Scan for the cell matching the given text and deliver its (X, Y) coordinate at center. 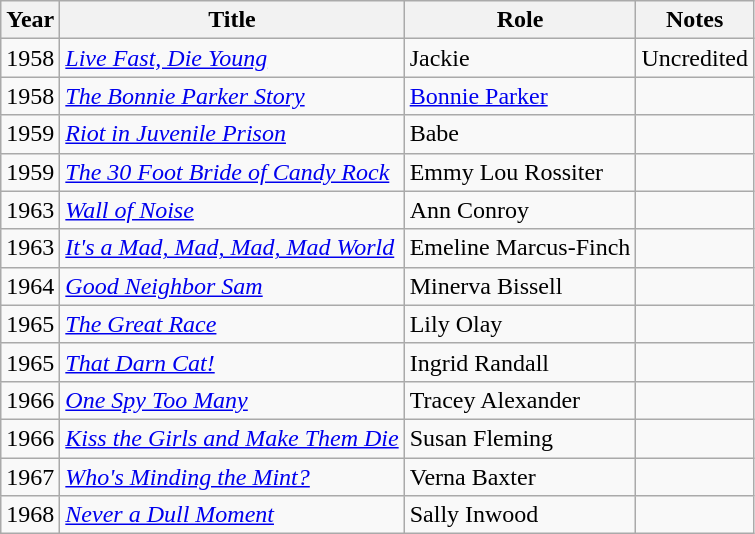
Ann Conroy (520, 210)
Role (520, 20)
Tracey Alexander (520, 400)
Uncredited (695, 58)
Emmy Lou Rossiter (520, 172)
1968 (30, 515)
1967 (30, 477)
Notes (695, 20)
Who's Minding the Mint? (232, 477)
Bonnie Parker (520, 96)
Verna Baxter (520, 477)
Title (232, 20)
Sally Inwood (520, 515)
That Darn Cat! (232, 362)
Susan Fleming (520, 438)
Babe (520, 134)
The Bonnie Parker Story (232, 96)
It's a Mad, Mad, Mad, Mad World (232, 248)
Jackie (520, 58)
Wall of Noise (232, 210)
Lily Olay (520, 324)
One Spy Too Many (232, 400)
Minerva Bissell (520, 286)
Live Fast, Die Young (232, 58)
Kiss the Girls and Make Them Die (232, 438)
Never a Dull Moment (232, 515)
1964 (30, 286)
The Great Race (232, 324)
Good Neighbor Sam (232, 286)
The 30 Foot Bride of Candy Rock (232, 172)
Ingrid Randall (520, 362)
Year (30, 20)
Emeline Marcus-Finch (520, 248)
Riot in Juvenile Prison (232, 134)
